Locate the cell with the specified text and output its (x, y) center coordinate. 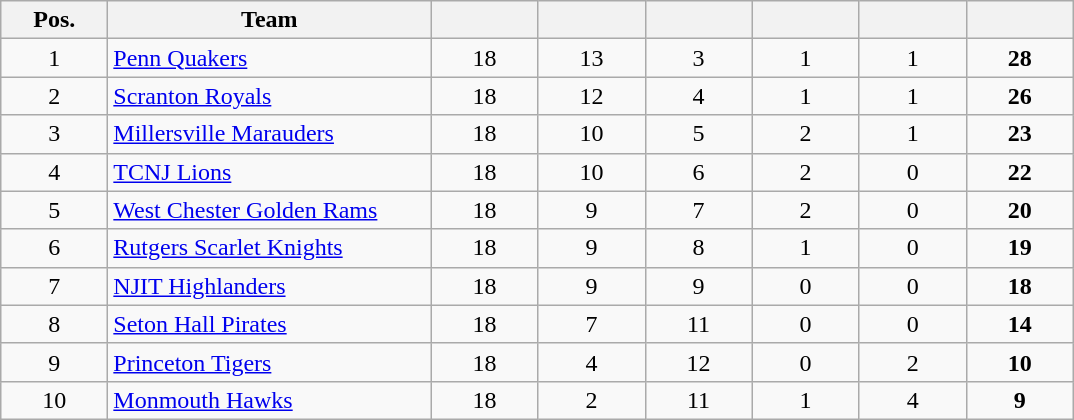
Princeton Tigers (270, 362)
Monmouth Hawks (270, 400)
13 (592, 58)
14 (1020, 324)
Team (270, 20)
Pos. (54, 20)
West Chester Golden Rams (270, 210)
Scranton Royals (270, 96)
Rutgers Scarlet Knights (270, 248)
Penn Quakers (270, 58)
20 (1020, 210)
NJIT Highlanders (270, 286)
28 (1020, 58)
22 (1020, 172)
Millersville Marauders (270, 134)
23 (1020, 134)
TCNJ Lions (270, 172)
19 (1020, 248)
26 (1020, 96)
Seton Hall Pirates (270, 324)
